Detect which cell encompasses the target text, then output its [X, Y] center coordinate. 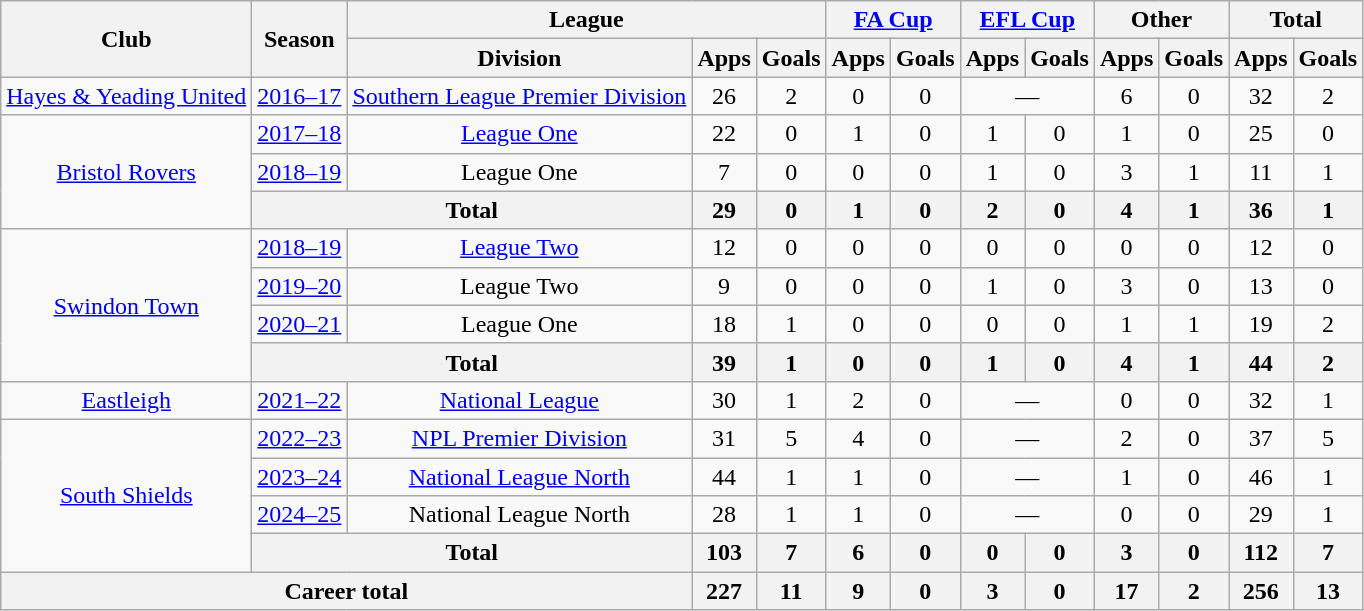
2022–23 [300, 438]
227 [724, 591]
39 [724, 362]
Bristol Rovers [126, 172]
2016–17 [300, 96]
25 [1261, 134]
NPL Premier Division [520, 438]
26 [724, 96]
18 [724, 324]
FA Cup [893, 20]
South Shields [126, 495]
2024–25 [300, 515]
103 [724, 553]
Club [126, 39]
2017–18 [300, 134]
19 [1261, 324]
Season [300, 39]
31 [724, 438]
Southern League Premier Division [520, 96]
Eastleigh [126, 400]
37 [1261, 438]
Swindon Town [126, 305]
Career total [346, 591]
National League [520, 400]
EFL Cup [1027, 20]
22 [724, 134]
28 [724, 515]
112 [1261, 553]
46 [1261, 477]
2019–20 [300, 286]
30 [724, 400]
2020–21 [300, 324]
36 [1261, 210]
2021–22 [300, 400]
League [586, 20]
Other [1161, 20]
Division [520, 58]
2023–24 [300, 477]
Hayes & Yeading United [126, 96]
256 [1261, 591]
17 [1126, 591]
